Search for the cell housing the specified text and yield its (X, Y) center coordinate. 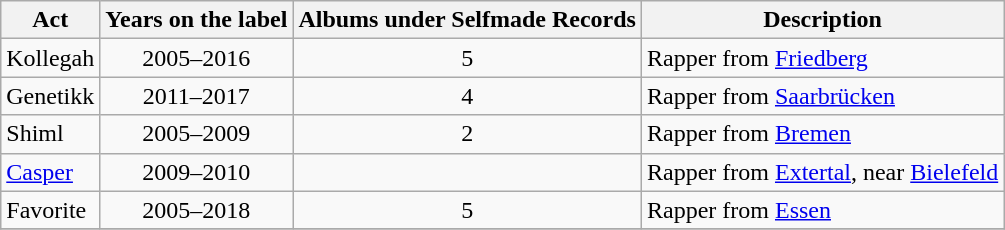
4 (468, 96)
Favorite (50, 210)
Casper (50, 172)
2005–2018 (196, 210)
Rapper from Saarbrücken (822, 96)
Description (822, 20)
2011–2017 (196, 96)
Rapper from Friedberg (822, 58)
2005–2009 (196, 134)
Act (50, 20)
Rapper from Bremen (822, 134)
2005–2016 (196, 58)
Albums under Selfmade Records (468, 20)
Genetikk (50, 96)
Shiml (50, 134)
Years on the label (196, 20)
2 (468, 134)
Rapper from Essen (822, 210)
Kollegah (50, 58)
2009–2010 (196, 172)
Rapper from Extertal, near Bielefeld (822, 172)
